For the text-containing cell, return its midpoint in [X, Y] coordinate format. 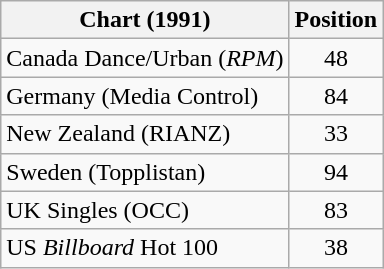
83 [336, 210]
Chart (1991) [145, 20]
Sweden (Topplistan) [145, 172]
84 [336, 96]
UK Singles (OCC) [145, 210]
Canada Dance/Urban (RPM) [145, 58]
33 [336, 134]
38 [336, 248]
Germany (Media Control) [145, 96]
94 [336, 172]
US Billboard Hot 100 [145, 248]
Position [336, 20]
New Zealand (RIANZ) [145, 134]
48 [336, 58]
